Return the (x, y) coordinate for the center point of the cell that contains the specified text.  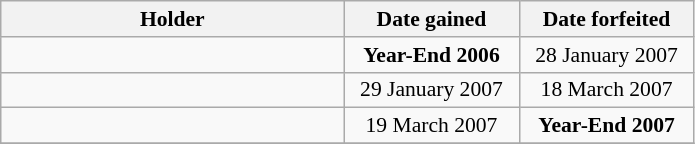
29 January 2007 (432, 90)
Year-End 2007 (606, 126)
Date forfeited (606, 19)
18 March 2007 (606, 90)
Holder (172, 19)
Year-End 2006 (432, 55)
28 January 2007 (606, 55)
19 March 2007 (432, 126)
Date gained (432, 19)
